Detect which cell encompasses the target text, then output its (X, Y) center coordinate. 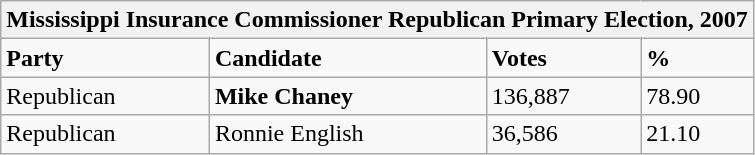
36,586 (563, 134)
Mike Chaney (348, 96)
Ronnie English (348, 134)
Mississippi Insurance Commissioner Republican Primary Election, 2007 (378, 20)
Votes (563, 58)
21.10 (698, 134)
Candidate (348, 58)
% (698, 58)
136,887 (563, 96)
78.90 (698, 96)
Party (106, 58)
